Output the [X, Y] coordinate of the center of the cell containing the given text.  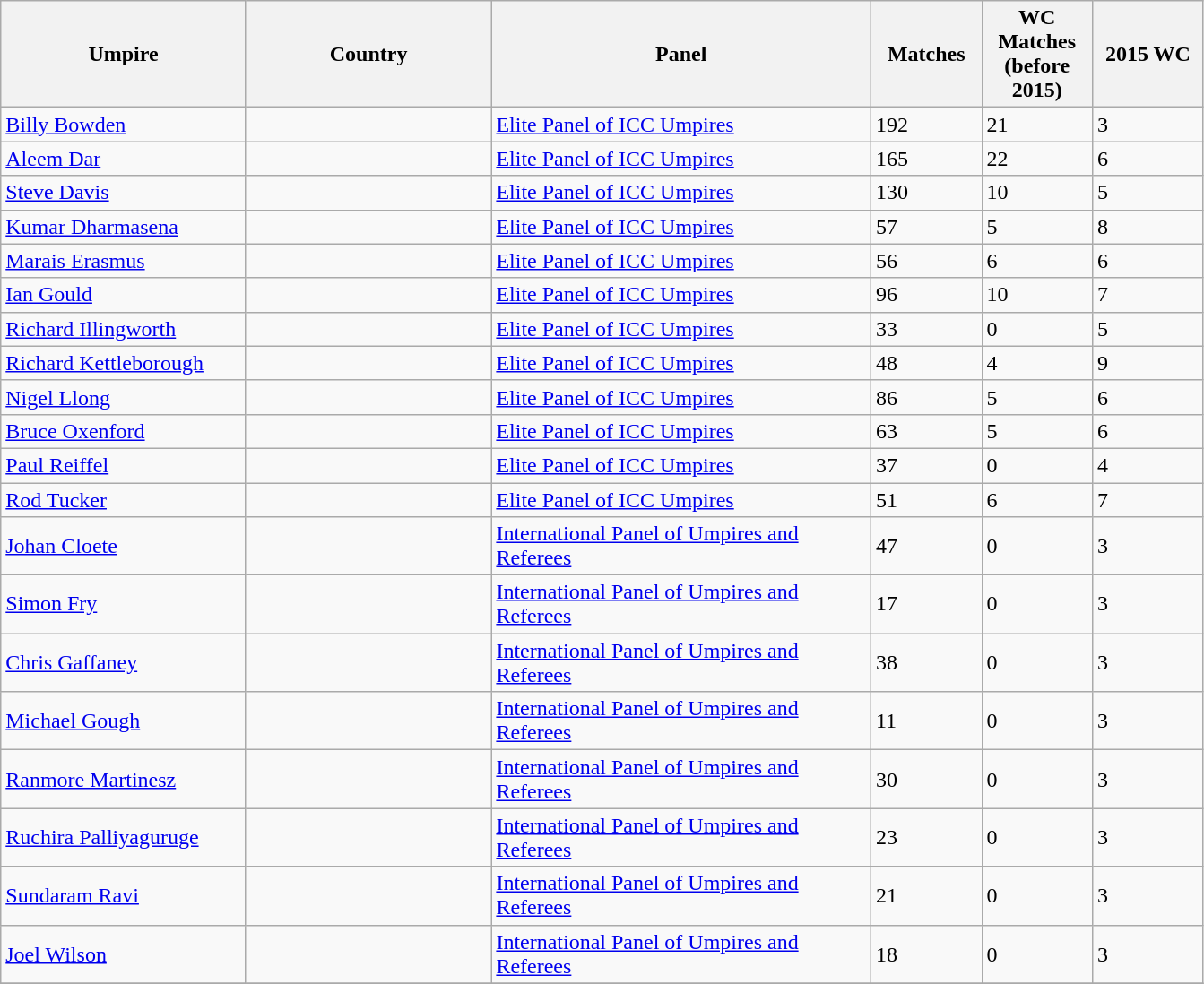
Johan Cloete [124, 547]
48 [926, 363]
Aleem Dar [124, 159]
Richard Illingworth [124, 329]
Country [368, 54]
11 [926, 721]
Ranmore Martinesz [124, 780]
Ian Gould [124, 295]
Matches [926, 54]
Richard Kettleborough [124, 363]
Michael Gough [124, 721]
WC Matches (before 2015) [1037, 54]
165 [926, 159]
51 [926, 499]
96 [926, 295]
63 [926, 431]
2015 WC [1148, 54]
Marais Erasmus [124, 261]
Simon Fry [124, 604]
Kumar Dharmasena [124, 227]
Nigel Llong [124, 397]
9 [1148, 363]
Panel [681, 54]
56 [926, 261]
Steve Davis [124, 193]
8 [1148, 227]
Rod Tucker [124, 499]
17 [926, 604]
Chris Gaffaney [124, 663]
30 [926, 780]
Billy Bowden [124, 125]
57 [926, 227]
130 [926, 193]
23 [926, 837]
18 [926, 954]
Joel Wilson [124, 954]
22 [1037, 159]
Bruce Oxenford [124, 431]
Paul Reiffel [124, 465]
Umpire [124, 54]
192 [926, 125]
33 [926, 329]
Sundaram Ravi [124, 896]
47 [926, 547]
86 [926, 397]
38 [926, 663]
37 [926, 465]
Ruchira Palliyaguruge [124, 837]
